Return (x, y) of the center of cell containing provided text 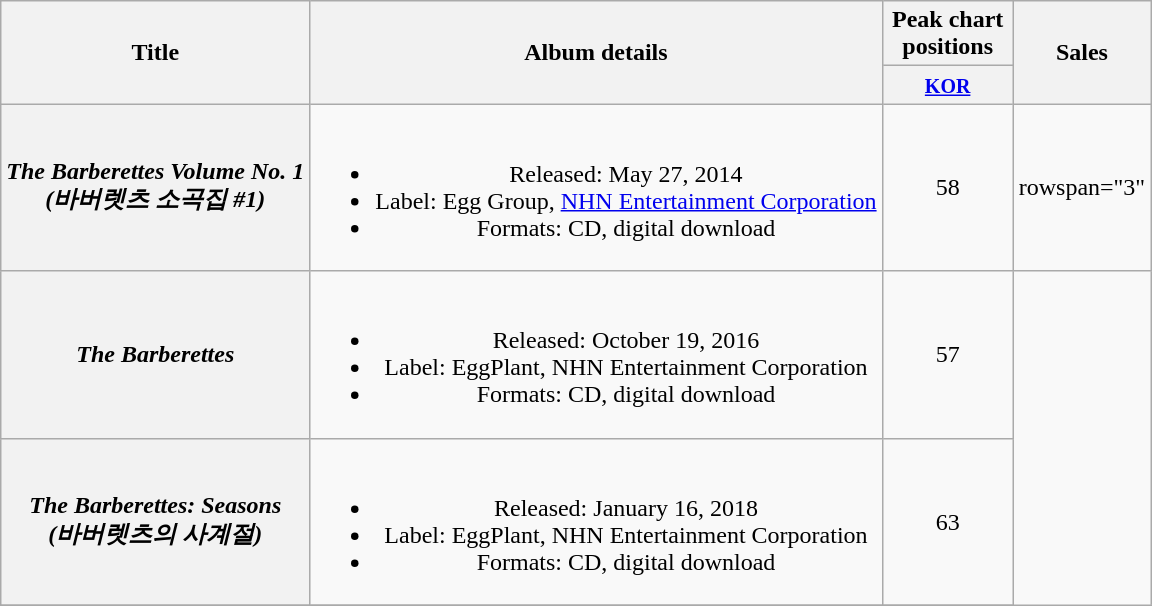
Released: October 19, 2016Label: EggPlant, NHN Entertainment CorporationFormats: CD, digital download (596, 354)
58 (948, 188)
The Barberettes Volume No. 1(바버렛츠 소곡집 #1) (156, 188)
Released: May 27, 2014Label: Egg Group, NHN Entertainment CorporationFormats: CD, digital download (596, 188)
KOR (948, 85)
Title (156, 52)
The Barberettes (156, 354)
rowspan="3" (1082, 188)
Released: January 16, 2018Label: EggPlant, NHN Entertainment CorporationFormats: CD, digital download (596, 522)
Album details (596, 52)
Sales (1082, 52)
57 (948, 354)
63 (948, 522)
Peak chart positions (948, 34)
The Barberettes: Seasons(바버렛츠의 사계절) (156, 522)
